Return [x, y] of the center of cell containing provided text 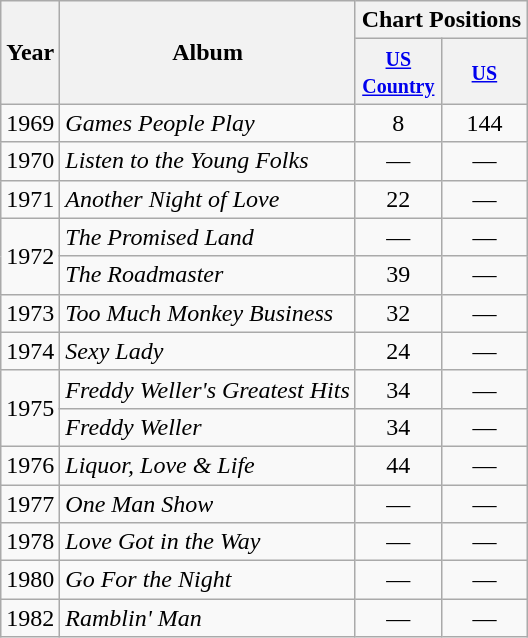
1971 [30, 199]
Another Night of Love [208, 199]
Freddy Weller's Greatest Hits [208, 389]
1972 [30, 256]
1974 [30, 351]
Liquor, Love & Life [208, 465]
Album [208, 52]
Chart Positions [441, 20]
32 [398, 313]
8 [398, 123]
The Promised Land [208, 237]
39 [398, 275]
22 [398, 199]
144 [484, 123]
1975 [30, 408]
Go For the Night [208, 580]
1980 [30, 580]
Love Got in the Way [208, 542]
Ramblin' Man [208, 618]
1973 [30, 313]
24 [398, 351]
1970 [30, 161]
US Country [398, 72]
1976 [30, 465]
One Man Show [208, 503]
Too Much Monkey Business [208, 313]
Freddy Weller [208, 427]
1982 [30, 618]
Sexy Lady [208, 351]
Listen to the Young Folks [208, 161]
1977 [30, 503]
1969 [30, 123]
1978 [30, 542]
44 [398, 465]
The Roadmaster [208, 275]
US [484, 72]
Games People Play [208, 123]
Year [30, 52]
